Scan for the cell matching the given text and deliver its (X, Y) coordinate at center. 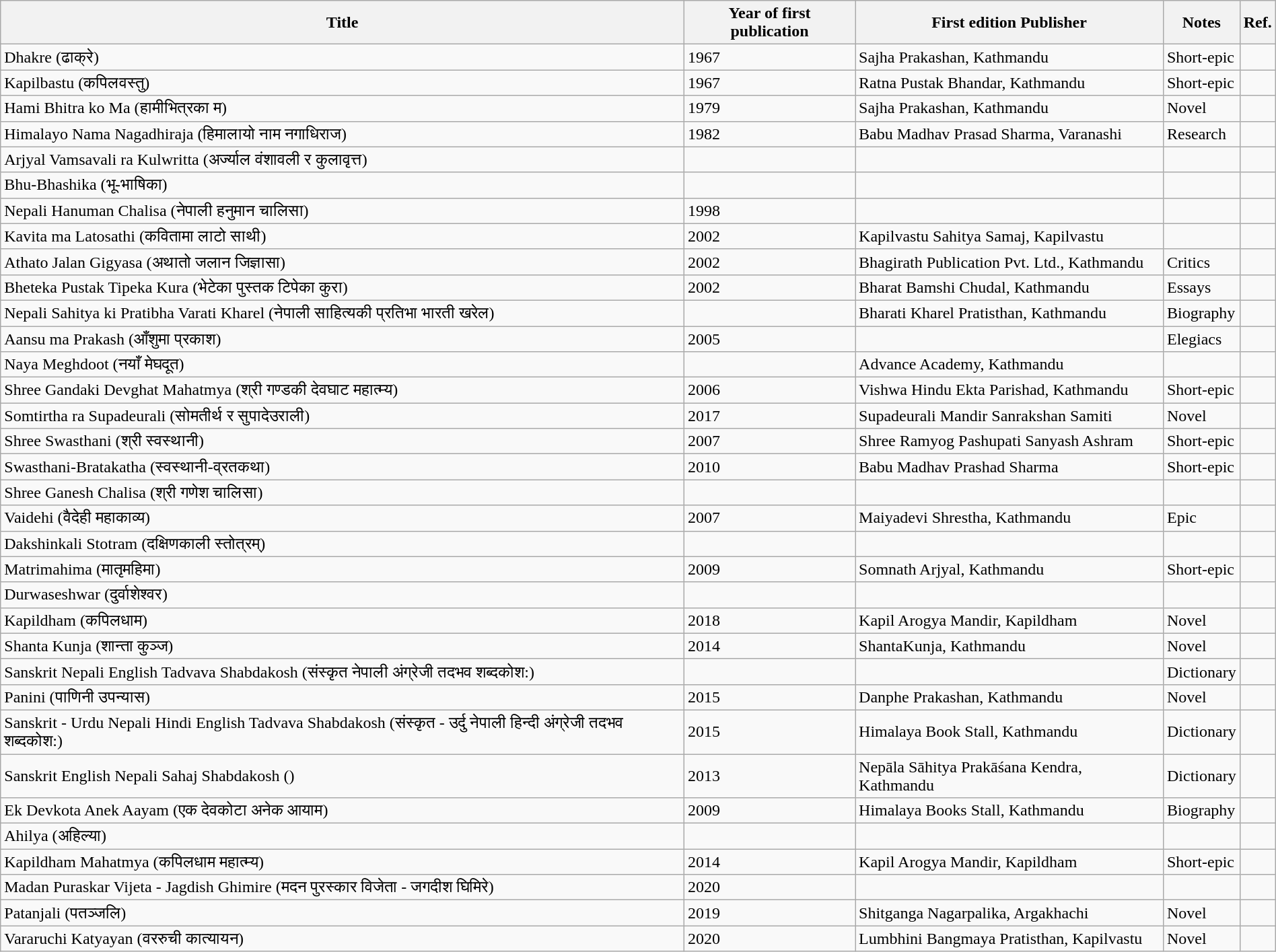
Sanskrit - Urdu Nepali Hindi English Tadvava Shabdakosh (संस्कृत - उर्दु नेपाली हिन्दी अंग्रेजी तदभव शब्दकोश:) (343, 732)
Patanjali (पतञ्जलि) (343, 913)
2006 (769, 390)
2019 (769, 913)
Ratna Pustak Bhandar, Kathmandu (1009, 83)
Durwaseshwar (दुर्वाशेश्वर) (343, 595)
Bheteka Pustak Tipeka Kura (भेटेका पुस्तक टिपेका कुरा) (343, 287)
Babu Madhav Prasad Sharma, Varanashi (1009, 134)
Kapildham (कपिलधाम) (343, 620)
Babu Madhav Prashad Sharma (1009, 467)
Shree Gandaki Devghat Mahatmya (श्री गण्डकी देवघाट महात्म्य) (343, 390)
Aansu ma Prakash (आँशुमा प्रकाश) (343, 338)
Critics (1201, 262)
Kapilbastu (कपिलवस्तु) (343, 83)
Nepali Sahitya ki Pratibha Varati Kharel (नेपाली साहित्यकी प्रतिभा भारती खरेल) (343, 313)
Ek Devkota Anek Aayam (एक देवकोटा अनेक आयाम) (343, 811)
Shitganga Nagarpalika, Argakhachi (1009, 913)
Bharati Kharel Pratisthan, Kathmandu (1009, 313)
Himalaya Book Stall, Kathmandu (1009, 732)
Nepāla Sāhitya Prakāśana Kendra, Kathmandu (1009, 775)
Research (1201, 134)
1982 (769, 134)
Kapilvastu Sahitya Samaj, Kapilvastu (1009, 236)
Danphe Prakashan, Kathmandu (1009, 697)
2017 (769, 416)
Lumbhini Bangmaya Pratisthan, Kapilvastu (1009, 939)
Sanskrit Nepali English Tadvava Shabdakosh (संस्कृत नेपाली अंग्रेजी तदभव शब्दकोश:) (343, 671)
Hami Bhitra ko Ma (हामीभित्रका म) (343, 108)
Shanta Kunja (शान्ता कुञ्ज) (343, 646)
Maiyadevi Shrestha, Kathmandu (1009, 518)
2005 (769, 338)
Ahilya (अहिल्या) (343, 836)
Bharat Bamshi Chudal, Kathmandu (1009, 287)
Athato Jalan Gigyasa (अथातो जलान जिज्ञासा) (343, 262)
ShantaKunja, Kathmandu (1009, 646)
Vishwa Hindu Ekta Parishad, Kathmandu (1009, 390)
Himalaya Books Stall, Kathmandu (1009, 811)
2018 (769, 620)
Vaidehi (वैदेही महाकाव्य) (343, 518)
Naya Meghdoot (नयाँ मेघदूत) (343, 365)
Himalayo Nama Nagadhiraja (हिमालायो नाम नगाधिराज) (343, 134)
Swasthani-Bratakatha (स्वस्थानी-व्रतकथा) (343, 467)
Bhu-Bhashika (भू-भाषिका) (343, 185)
Madan Puraskar Vijeta - Jagdish Ghimire (मदन पुरस्कार विजेता - जगदीश घिमिरे) (343, 887)
Ref. (1257, 23)
Supadeurali Mandir Sanrakshan Samiti (1009, 416)
Epic (1201, 518)
Shree Swasthani (श्री स्वस्थानी) (343, 441)
Panini (पाणिनी उपन्यास) (343, 697)
Somtirtha ra Supadeurali (सोमतीर्थ र सुपादेउराली) (343, 416)
Sanskrit English Nepali Sahaj Shabdakosh () (343, 775)
Arjyal Vamsavali ra Kulwritta (अर्ज्याल वंशावली र कुलावृत्त) (343, 159)
Kavita ma Latosathi (कवितामा लाटो साथी) (343, 236)
2013 (769, 775)
Notes (1201, 23)
Nepali Hanuman Chalisa (नेपाली हनुमान चालिसा) (343, 211)
Somnath Arjyal, Kathmandu (1009, 569)
Elegiacs (1201, 338)
Year of first publication (769, 23)
Matrimahima (मातृमहिमा) (343, 569)
Bhagirath Publication Pvt. Ltd., Kathmandu (1009, 262)
Essays (1201, 287)
1979 (769, 108)
Advance Academy, Kathmandu (1009, 365)
Dakshinkali Stotram (दक्षिणकाली स्तोत्रम्) (343, 544)
1998 (769, 211)
Dhakre (ढाक्रे) (343, 57)
First edition Publisher (1009, 23)
Kapildham Mahatmya (कपिलधाम महात्म्य) (343, 862)
2010 (769, 467)
Vararuchi Katyayan (वररुची कात्यायन) (343, 939)
Shree Ganesh Chalisa (श्री गणेश चालिसा) (343, 492)
Title (343, 23)
Shree Ramyog Pashupati Sanyash Ashram (1009, 441)
